For the text-containing cell, return its midpoint in [X, Y] coordinate format. 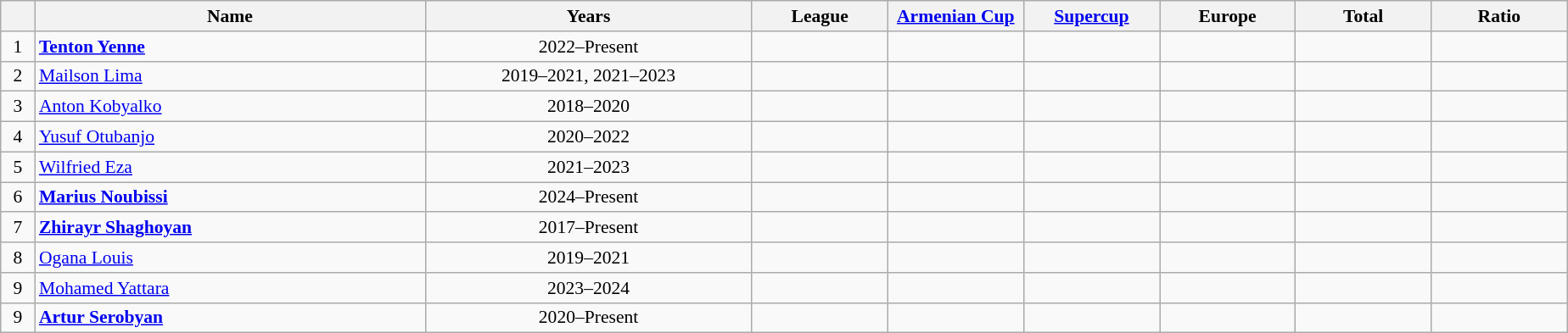
3 [18, 107]
8 [18, 258]
Marius Noubissi [230, 197]
2024–Present [589, 197]
Mailson Lima [230, 76]
Tenton Yenne [230, 47]
2019–2021, 2021–2023 [589, 76]
2019–2021 [589, 258]
Ogana Louis [230, 258]
Name [230, 16]
Supercup [1091, 16]
Europe [1227, 16]
2023–2024 [589, 288]
Mohamed Yattara [230, 288]
Total [1364, 16]
Zhirayr Shaghoyan [230, 228]
2022–Present [589, 47]
Anton Kobyalko [230, 107]
4 [18, 137]
Artur Serobyan [230, 318]
2021–2023 [589, 167]
League [820, 16]
Wilfried Eza [230, 167]
Armenian Cup [955, 16]
2 [18, 76]
Years [589, 16]
5 [18, 167]
2017–Present [589, 228]
Yusuf Otubanjo [230, 137]
2020–2022 [589, 137]
2020–Present [589, 318]
Ratio [1499, 16]
1 [18, 47]
6 [18, 197]
2018–2020 [589, 107]
7 [18, 228]
